Identify which cell holds the provided text, then report its (X, Y) central coordinate. 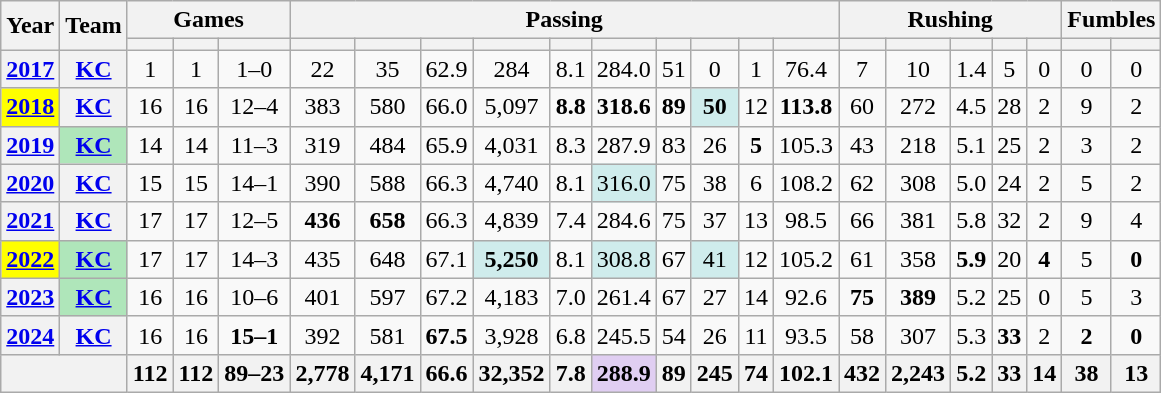
272 (918, 107)
2,243 (918, 373)
484 (388, 145)
284 (512, 69)
4,031 (512, 145)
6.8 (570, 335)
66.6 (446, 373)
Passing (564, 20)
Rushing (950, 20)
2019 (30, 145)
66 (862, 221)
Team (94, 26)
2021 (30, 221)
4.5 (972, 107)
3,928 (512, 335)
308.8 (624, 259)
287.9 (624, 145)
74 (756, 373)
581 (388, 335)
24 (1010, 183)
7.0 (570, 297)
2018 (30, 107)
7.4 (570, 221)
2017 (30, 69)
15–1 (254, 335)
32,352 (512, 373)
58 (862, 335)
10–6 (254, 297)
597 (388, 297)
319 (322, 145)
32 (1010, 221)
14–1 (254, 183)
288.9 (624, 373)
436 (322, 221)
102.1 (806, 373)
4,839 (512, 221)
383 (322, 107)
22 (322, 69)
37 (714, 221)
60 (862, 107)
318.6 (624, 107)
284.6 (624, 221)
648 (388, 259)
20 (1010, 259)
308 (918, 183)
Games (208, 20)
432 (862, 373)
8.8 (570, 107)
5.3 (972, 335)
580 (388, 107)
Fumbles (1112, 20)
113.8 (806, 107)
51 (674, 69)
5.9 (972, 259)
261.4 (624, 297)
62.9 (446, 69)
218 (918, 145)
108.2 (806, 183)
7 (862, 69)
83 (674, 145)
61 (862, 259)
658 (388, 221)
307 (918, 335)
5.8 (972, 221)
105.3 (806, 145)
98.5 (806, 221)
2023 (30, 297)
401 (322, 297)
65.9 (446, 145)
66.0 (446, 107)
12–5 (254, 221)
50 (714, 107)
67.5 (446, 335)
67.1 (446, 259)
10 (918, 69)
4,183 (512, 297)
2020 (30, 183)
62 (862, 183)
5.1 (972, 145)
27 (714, 297)
105.2 (806, 259)
54 (674, 335)
435 (322, 259)
92.6 (806, 297)
5,250 (512, 259)
67.2 (446, 297)
12–4 (254, 107)
5.0 (972, 183)
390 (322, 183)
392 (322, 335)
1–0 (254, 69)
11 (756, 335)
76.4 (806, 69)
1.4 (972, 69)
14–3 (254, 259)
8.3 (570, 145)
2,778 (322, 373)
7.8 (570, 373)
Year (30, 26)
41 (714, 259)
358 (918, 259)
2022 (30, 259)
11–3 (254, 145)
35 (388, 69)
5,097 (512, 107)
43 (862, 145)
389 (918, 297)
381 (918, 221)
284.0 (624, 69)
89–23 (254, 373)
316.0 (624, 183)
2024 (30, 335)
245.5 (624, 335)
6 (756, 183)
588 (388, 183)
93.5 (806, 335)
28 (1010, 107)
245 (714, 373)
4,171 (388, 373)
4,740 (512, 183)
